Locate the cell with the specified text and output its (x, y) center coordinate. 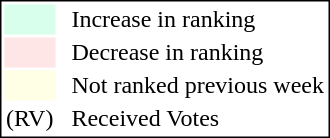
Increase in ranking (198, 19)
Not ranked previous week (198, 85)
Received Votes (198, 119)
(RV) (29, 119)
Decrease in ranking (198, 53)
